Find where the given text appears and provide that cell's center as (x, y) coordinate. 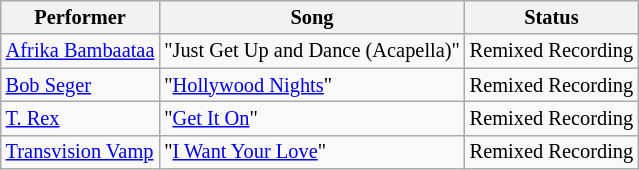
"Just Get Up and Dance (Acapella)" (312, 51)
Performer (80, 17)
Bob Seger (80, 85)
Song (312, 17)
T. Rex (80, 118)
"Get It On" (312, 118)
Status (552, 17)
"Hollywood Nights" (312, 85)
"I Want Your Love" (312, 152)
Transvision Vamp (80, 152)
Afrika Bambaataa (80, 51)
